Return the [x, y] coordinate for the center point of the cell that contains the specified text.  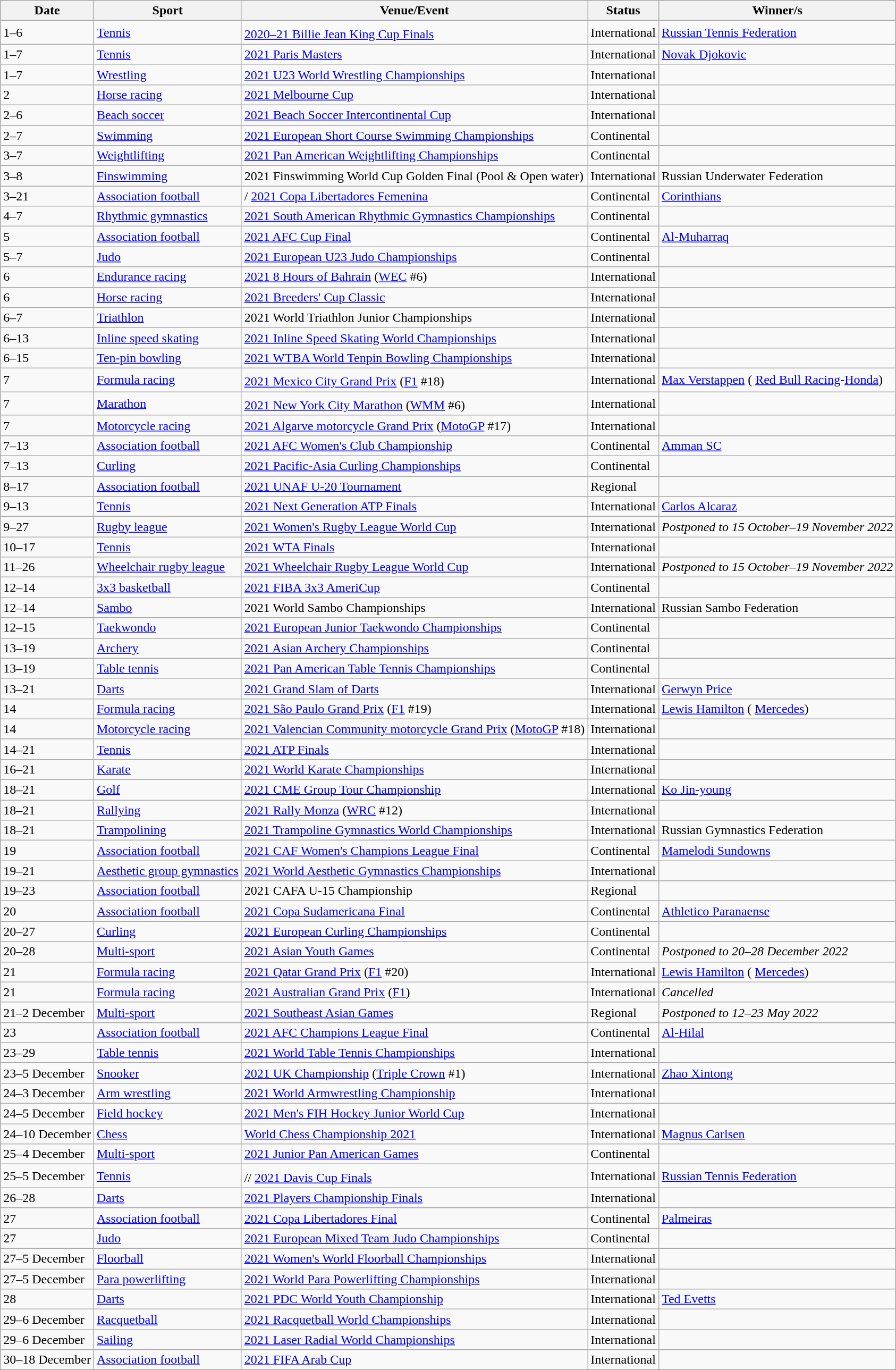
Golf [167, 790]
9–13 [47, 507]
Endurance racing [167, 277]
3–7 [47, 156]
2 [47, 95]
Al-Hilal [777, 1032]
Status [623, 11]
Inline speed skating [167, 338]
2021 World Table Tennis Championships [415, 1053]
Russian Underwater Federation [777, 176]
2021 Wheelchair Rugby League World Cup [415, 567]
2021 Trampoline Gymnastics World Championships [415, 830]
20–27 [47, 931]
Date [47, 11]
2021 Pan American Table Tennis Championships [415, 668]
6–13 [47, 338]
2021 São Paulo Grand Prix (F1 #19) [415, 709]
2021 Copa Libertadores Final [415, 1218]
2021 World Para Powerlifting Championships [415, 1279]
2021 Southeast Asian Games [415, 1012]
Para powerlifting [167, 1279]
2021 Grand Slam of Darts [415, 688]
2021 Pacific-Asia Curling Championships [415, 466]
11–26 [47, 567]
Beach soccer [167, 115]
Zhao Xintong [777, 1073]
2021 World Armwrestling Championship [415, 1094]
Weightlifting [167, 156]
Triathlon [167, 317]
2021 European Curling Championships [415, 931]
2021 WTBA World Tenpin Bowling Championships [415, 358]
2021 Junior Pan American Games [415, 1154]
2021 UNAF U-20 Tournament [415, 486]
2021 Women's World Floorball Championships [415, 1259]
// 2021 Davis Cup Finals [415, 1176]
Palmeiras [777, 1218]
2020–21 Billie Jean King Cup Finals [415, 33]
28 [47, 1299]
Ten-pin bowling [167, 358]
2–6 [47, 115]
2021 Asian Youth Games [415, 952]
2–7 [47, 136]
2021 World Karate Championships [415, 770]
2021 Laser Radial World Championships [415, 1340]
2021 Finswimming World Cup Golden Final (Pool & Open water) [415, 176]
Snooker [167, 1073]
8–17 [47, 486]
Floorball [167, 1259]
Wheelchair rugby league [167, 567]
25–5 December [47, 1176]
2021 CAFA U-15 Championship [415, 891]
2021 World Sambo Championships [415, 608]
2021 CME Group Tour Championship [415, 790]
24–10 December [47, 1134]
2021 Pan American Weightlifting Championships [415, 156]
2021 8 Hours of Bahrain (WEC #6) [415, 277]
Gerwyn Price [777, 688]
2021 Men's FIH Hockey Junior World Cup [415, 1114]
25–4 December [47, 1154]
Cancelled [777, 992]
/ 2021 Copa Libertadores Femenina [415, 196]
Wrestling [167, 74]
2021 Rally Monza (WRC #12) [415, 810]
2021 Qatar Grand Prix (F1 #20) [415, 972]
6–15 [47, 358]
23–5 December [47, 1073]
World Chess Championship 2021 [415, 1134]
Ted Evetts [777, 1299]
Archery [167, 648]
Aesthetic group gymnastics [167, 871]
14–21 [47, 749]
Arm wrestling [167, 1094]
Amman SC [777, 446]
2021 WTA Finals [415, 547]
19–21 [47, 871]
2021 Valencian Community motorcycle Grand Prix (MotoGP #18) [415, 729]
Novak Djokovic [777, 54]
Max Verstappen ( Red Bull Racing-Honda) [777, 380]
2021 Inline Speed Skating World Championships [415, 338]
Finswimming [167, 176]
19–23 [47, 891]
1–6 [47, 33]
Racquetball [167, 1319]
23–29 [47, 1053]
Russian Sambo Federation [777, 608]
Sport [167, 11]
2021 New York City Marathon (WMM #6) [415, 404]
Russian Gymnastics Federation [777, 830]
2021 FIBA 3x3 AmeriCup [415, 587]
24–3 December [47, 1094]
Mamelodi Sundowns [777, 851]
9–27 [47, 527]
2021 European Junior Taekwondo Championships [415, 628]
Karate [167, 770]
3x3 basketball [167, 587]
Winner/s [777, 11]
2021 Algarve motorcycle Grand Prix (MotoGP #17) [415, 425]
Postponed to 20–28 December 2022 [777, 952]
Corinthians [777, 196]
2021 Copa Sudamericana Final [415, 911]
30–18 December [47, 1360]
Postponed to 12–23 May 2022 [777, 1012]
4–7 [47, 216]
2021 Players Championship Finals [415, 1198]
2021 European U23 Judo Championships [415, 257]
3–21 [47, 196]
2021 UK Championship (Triple Crown #1) [415, 1073]
21–2 December [47, 1012]
Trampolining [167, 830]
3–8 [47, 176]
2021 Next Generation ATP Finals [415, 507]
2021 Beach Soccer Intercontinental Cup [415, 115]
Sambo [167, 608]
2021 Women's Rugby League World Cup [415, 527]
10–17 [47, 547]
Marathon [167, 404]
2021 South American Rhythmic Gymnastics Championships [415, 216]
2021 Mexico City Grand Prix (F1 #18) [415, 380]
16–21 [47, 770]
24–5 December [47, 1114]
2021 U23 World Wrestling Championships [415, 74]
2021 Asian Archery Championships [415, 648]
2021 ATP Finals [415, 749]
2021 World Triathlon Junior Championships [415, 317]
19 [47, 851]
2021 Australian Grand Prix (F1) [415, 992]
2021 World Aesthetic Gymnastics Championships [415, 871]
5 [47, 237]
26–28 [47, 1198]
Swimming [167, 136]
2021 European Mixed Team Judo Championships [415, 1238]
2021 Paris Masters [415, 54]
2021 FIFA Arab Cup [415, 1360]
20 [47, 911]
2021 Racquetball World Championships [415, 1319]
Athletico Paranaense [777, 911]
Al-Muharraq [777, 237]
2021 AFC Cup Final [415, 237]
13–21 [47, 688]
2021 Melbourne Cup [415, 95]
Sailing [167, 1340]
23 [47, 1032]
2021 AFC Women's Club Championship [415, 446]
Venue/Event [415, 11]
20–28 [47, 952]
Ko Jin-young [777, 790]
Rallying [167, 810]
Magnus Carlsen [777, 1134]
Chess [167, 1134]
2021 AFC Champions League Final [415, 1032]
6–7 [47, 317]
Taekwondo [167, 628]
Carlos Alcaraz [777, 507]
5–7 [47, 257]
Rhythmic gymnastics [167, 216]
Field hockey [167, 1114]
2021 Breeders' Cup Classic [415, 297]
12–15 [47, 628]
2021 European Short Course Swimming Championships [415, 136]
2021 PDC World Youth Championship [415, 1299]
2021 CAF Women's Champions League Final [415, 851]
Rugby league [167, 527]
